For the text-containing cell, return its midpoint in (X, Y) coordinate format. 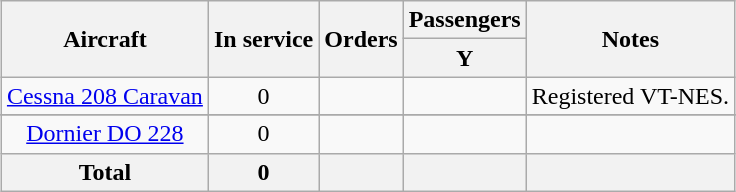
Aircraft (104, 39)
Passengers (464, 20)
In service (263, 39)
Orders (361, 39)
Notes (630, 39)
Total (104, 172)
Cessna 208 Caravan (104, 96)
Registered VT-NES. (630, 96)
Dornier DO 228 (104, 134)
Y (464, 58)
